Return [x, y] of the center of cell containing provided text 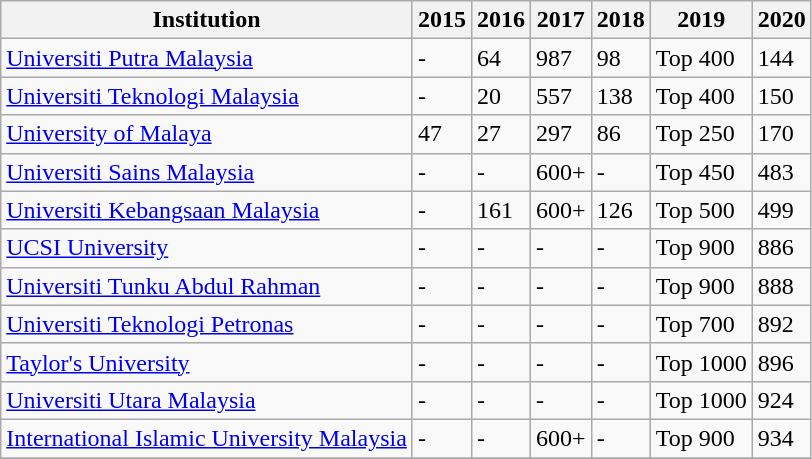
Universiti Teknologi Malaysia [207, 96]
27 [500, 134]
138 [620, 96]
126 [620, 210]
98 [620, 58]
University of Malaya [207, 134]
Top 500 [701, 210]
Institution [207, 20]
557 [560, 96]
International Islamic University Malaysia [207, 438]
UCSI University [207, 248]
Universiti Teknologi Petronas [207, 324]
Top 700 [701, 324]
934 [782, 438]
47 [442, 134]
987 [560, 58]
892 [782, 324]
20 [500, 96]
2017 [560, 20]
2020 [782, 20]
886 [782, 248]
499 [782, 210]
Top 450 [701, 172]
170 [782, 134]
150 [782, 96]
Universiti Kebangsaan Malaysia [207, 210]
888 [782, 286]
2018 [620, 20]
Taylor's University [207, 362]
2015 [442, 20]
86 [620, 134]
144 [782, 58]
Universiti Sains Malaysia [207, 172]
Universiti Utara Malaysia [207, 400]
2019 [701, 20]
2016 [500, 20]
Top 250 [701, 134]
161 [500, 210]
896 [782, 362]
64 [500, 58]
Universiti Putra Malaysia [207, 58]
Universiti Tunku Abdul Rahman [207, 286]
924 [782, 400]
483 [782, 172]
297 [560, 134]
